Provide the (x, y) coordinate of the cell's center where the given text is located.  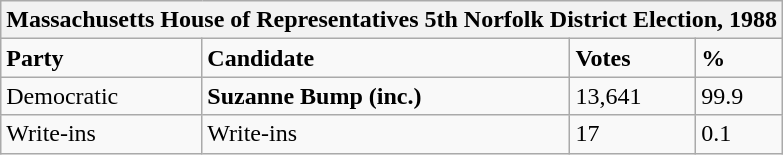
Democratic (102, 96)
Party (102, 58)
0.1 (740, 134)
Candidate (386, 58)
% (740, 58)
99.9 (740, 96)
Massachusetts House of Representatives 5th Norfolk District Election, 1988 (392, 20)
Suzanne Bump (inc.) (386, 96)
13,641 (633, 96)
17 (633, 134)
Votes (633, 58)
